Detect which cell encompasses the target text, then output its (X, Y) center coordinate. 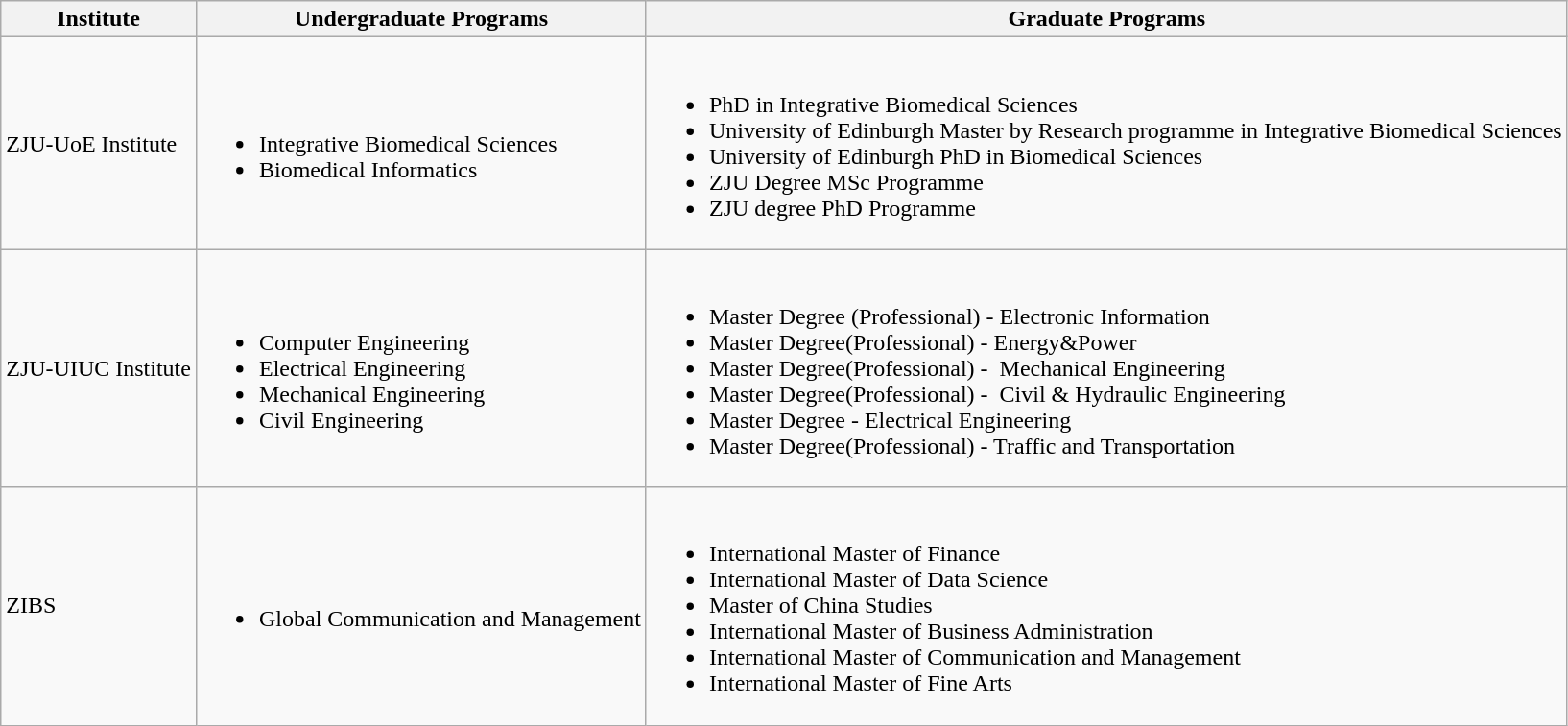
ZJU-UoE Institute (99, 144)
Undergraduate Programs (420, 19)
Computer EngineeringElectrical EngineeringMechanical EngineeringCivil Engineering (420, 368)
Integrative Biomedical SciencesBiomedical Informatics (420, 144)
Institute (99, 19)
Global Communication and Management (420, 606)
ZJU-UIUC Institute (99, 368)
Graduate Programs (1106, 19)
ZIBS (99, 606)
